Return (X, Y) of the center of cell containing provided text 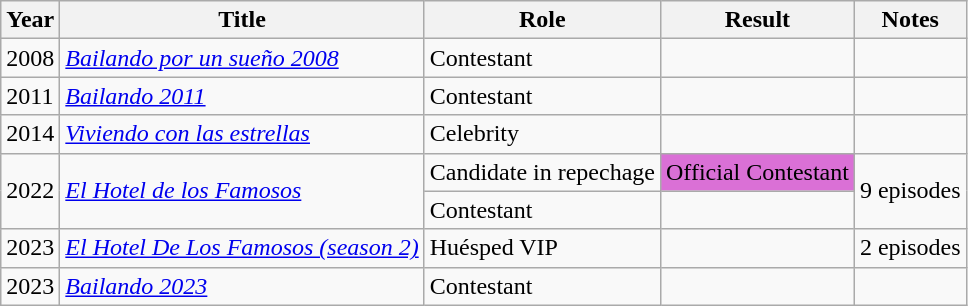
Notes (910, 20)
El Hotel De Los Famosos (season 2) (242, 248)
Celebrity (542, 134)
Bailando 2011 (242, 96)
Bailando por un sueño 2008 (242, 58)
Bailando 2023 (242, 286)
Viviendo con las estrellas (242, 134)
2 episodes (910, 248)
El Hotel de los Famosos (242, 191)
Role (542, 20)
9 episodes (910, 191)
2014 (30, 134)
Official Contestant (757, 172)
2011 (30, 96)
Year (30, 20)
2022 (30, 191)
2008 (30, 58)
Result (757, 20)
Candidate in repechage (542, 172)
Huésped VIP (542, 248)
Title (242, 20)
